Pinpoint the cell where the given text exists, returning its [X, Y] midpoint coordinate. 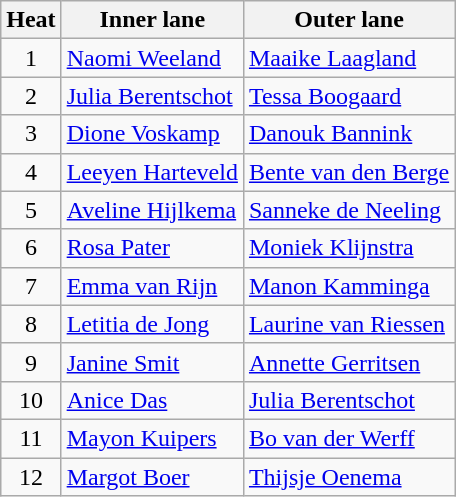
8 [31, 324]
Bente van den Berge [348, 172]
Anice Das [152, 400]
1 [31, 58]
Danouk Bannink [348, 134]
Thijsje Oenema [348, 477]
Laurine van Riessen [348, 324]
4 [31, 172]
12 [31, 477]
Outer lane [348, 20]
Heat [31, 20]
Mayon Kuipers [152, 438]
Leeyen Harteveld [152, 172]
10 [31, 400]
Margot Boer [152, 477]
Aveline Hijlkema [152, 210]
Annette Gerritsen [348, 362]
7 [31, 286]
5 [31, 210]
9 [31, 362]
Sanneke de Neeling [348, 210]
11 [31, 438]
Bo van der Werff [348, 438]
Manon Kamminga [348, 286]
Janine Smit [152, 362]
Inner lane [152, 20]
6 [31, 248]
Maaike Laagland [348, 58]
Rosa Pater [152, 248]
Naomi Weeland [152, 58]
2 [31, 96]
Moniek Klijnstra [348, 248]
Dione Voskamp [152, 134]
Tessa Boogaard [348, 96]
Emma van Rijn [152, 286]
Letitia de Jong [152, 324]
3 [31, 134]
